Extract the [X, Y] coordinate from the center of the cell holding the provided text.  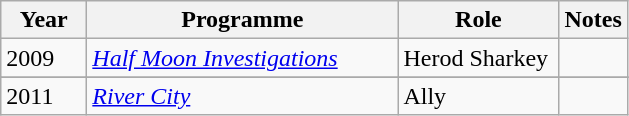
Programme [242, 20]
Ally [478, 96]
Role [478, 20]
Year [44, 20]
River City [242, 96]
Notes [593, 20]
Half Moon Investigations [242, 58]
2009 [44, 58]
Herod Sharkey [478, 58]
2011 [44, 96]
